Return the (x, y) coordinate for the center point of the cell that contains the specified text.  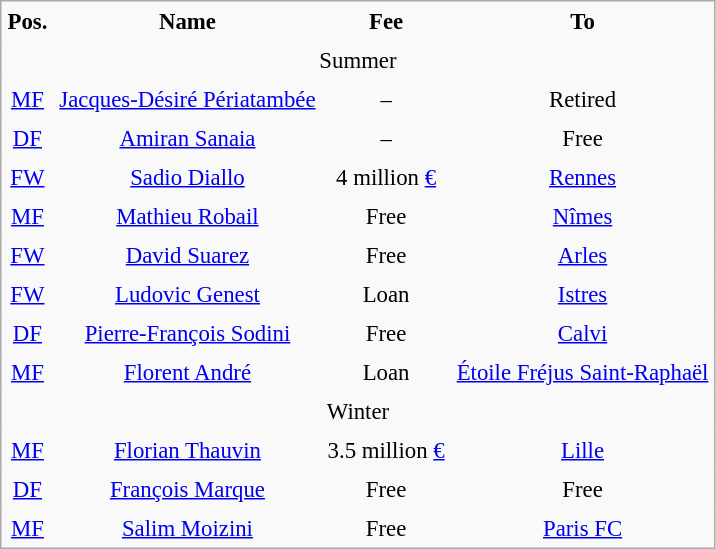
Florent André (187, 372)
Retired (584, 100)
Paris FC (584, 529)
Jacques-Désiré Périatambée (187, 100)
Lille (584, 450)
Florian Thauvin (187, 450)
Summer (358, 60)
Istres (584, 294)
Rennes (584, 178)
Amiran Sanaia (187, 138)
To (584, 21)
Mathieu Robail (187, 216)
Étoile Fréjus Saint-Raphaël (584, 372)
Nîmes (584, 216)
Salim Moizini (187, 529)
Sadio Diallo (187, 178)
Arles (584, 256)
Pos. (28, 21)
4 million € (386, 178)
Pierre-François Sodini (187, 334)
Fee (386, 21)
3.5 million € (386, 450)
Winter (358, 412)
Calvi (584, 334)
Ludovic Genest (187, 294)
Name (187, 21)
François Marque (187, 490)
David Suarez (187, 256)
